Find where the given text appears and provide that cell's center as (X, Y) coordinate. 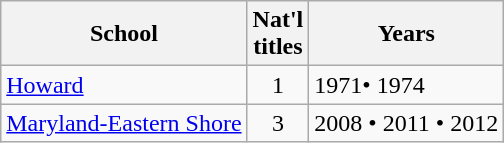
Maryland-Eastern Shore (124, 123)
School (124, 34)
Nat'ltitles (278, 34)
2008 • 2011 • 2012 (406, 123)
Years (406, 34)
1 (278, 85)
1971• 1974 (406, 85)
Howard (124, 85)
3 (278, 123)
